From the cell containing the given text, extract its center point as [x, y] coordinate. 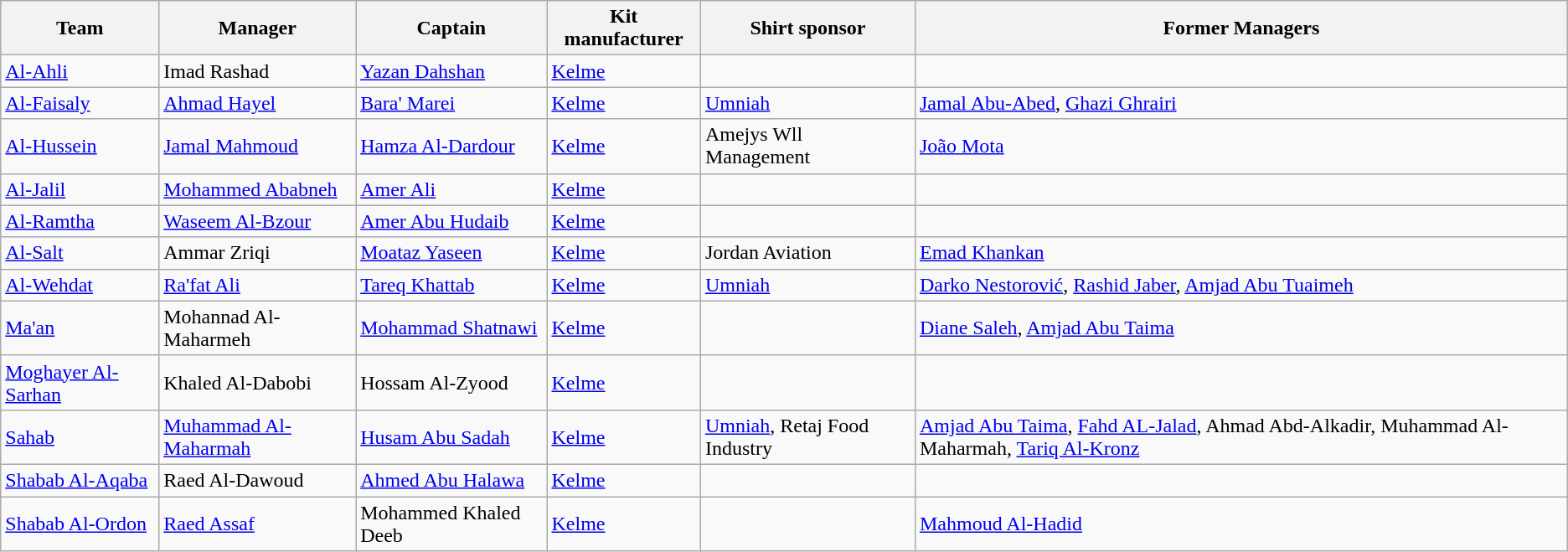
Moataz Yaseen [451, 253]
Waseem Al-Bzour [258, 221]
Husam Abu Sadah [451, 437]
Mohammed Khaled Deeb [451, 523]
Jamal Mahmoud [258, 146]
Mahmoud Al-Hadid [1241, 523]
Jordan Aviation [807, 253]
Ahmad Hayel [258, 103]
Shabab Al-Aqaba [80, 480]
Amjad Abu Taima, Fahd AL-Jalad, Ahmad Abd-Alkadir, Muhammad Al-Maharmah, Tariq Al-Kronz [1241, 437]
Ammar Zriqi [258, 253]
Raed Assaf [258, 523]
Mohannad Al-Maharmeh [258, 328]
Jamal Abu-Abed, Ghazi Ghrairi [1241, 103]
Hossam Al-Zyood [451, 382]
Shirt sponsor [807, 28]
Al-Faisaly [80, 103]
Bara' Marei [451, 103]
Diane Saleh, Amjad Abu Taima [1241, 328]
Al-Wehdat [80, 285]
Mohammad Shatnawi [451, 328]
Emad Khankan [1241, 253]
Al-Ahli [80, 71]
Mohammed Ababneh [258, 189]
Imad Rashad [258, 71]
Khaled Al-Dabobi [258, 382]
Team [80, 28]
Sahab [80, 437]
Umniah, Retaj Food Industry [807, 437]
Amer Ali [451, 189]
Kit manufacturer [623, 28]
Darko Nestorović, Rashid Jaber, Amjad Abu Tuaimeh [1241, 285]
Ahmed Abu Halawa [451, 480]
Manager [258, 28]
Ra'fat Ali [258, 285]
Amejys Wll Management [807, 146]
Muhammad Al-Maharmah [258, 437]
Al-Salt [80, 253]
Al-Hussein [80, 146]
Al-Jalil [80, 189]
João Mota [1241, 146]
Ma'an [80, 328]
Captain [451, 28]
Shabab Al-Ordon [80, 523]
Al-Ramtha [80, 221]
Yazan Dahshan [451, 71]
Tareq Khattab [451, 285]
Hamza Al-Dardour [451, 146]
Amer Abu Hudaib [451, 221]
Raed Al-Dawoud [258, 480]
Former Managers [1241, 28]
Moghayer Al-Sarhan [80, 382]
